For the text-containing cell, return its midpoint in (x, y) coordinate format. 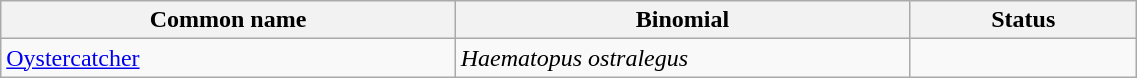
Binomial (682, 20)
Common name (228, 20)
Oystercatcher (228, 58)
Haematopus ostralegus (682, 58)
Status (1024, 20)
